Scan for the cell matching the given text and deliver its [x, y] coordinate at center. 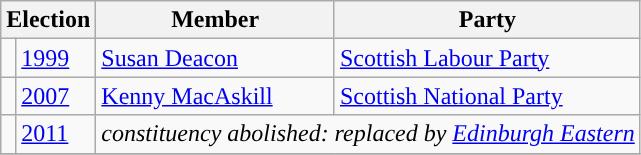
Susan Deacon [216, 58]
Party [487, 20]
2011 [56, 134]
Member [216, 20]
Scottish National Party [487, 96]
1999 [56, 58]
Kenny MacAskill [216, 96]
2007 [56, 96]
Election [48, 20]
Scottish Labour Party [487, 58]
constituency abolished: replaced by Edinburgh Eastern [368, 134]
